Return [X, Y] of the center of cell containing provided text 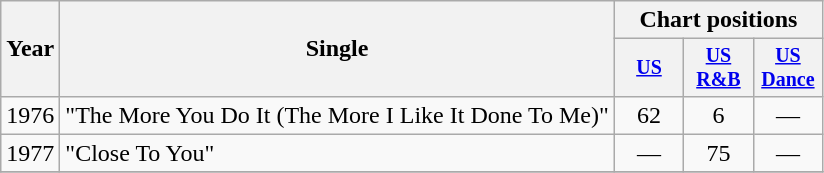
75 [718, 153]
"Close To You" [337, 153]
6 [718, 115]
1976 [30, 115]
Year [30, 49]
USDance [788, 68]
Chart positions [718, 20]
1977 [30, 153]
Single [337, 49]
USR&B [718, 68]
"The More You Do It (The More I Like It Done To Me)" [337, 115]
US [648, 68]
62 [648, 115]
